Provide the [x, y] coordinate of the cell's center where the given text is located.  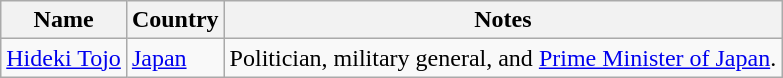
Name [64, 20]
Country [175, 20]
Hideki Tojo [64, 58]
Politician, military general, and Prime Minister of Japan. [503, 58]
Notes [503, 20]
Japan [175, 58]
